Extract the (x, y) coordinate from the center of the cell holding the provided text.  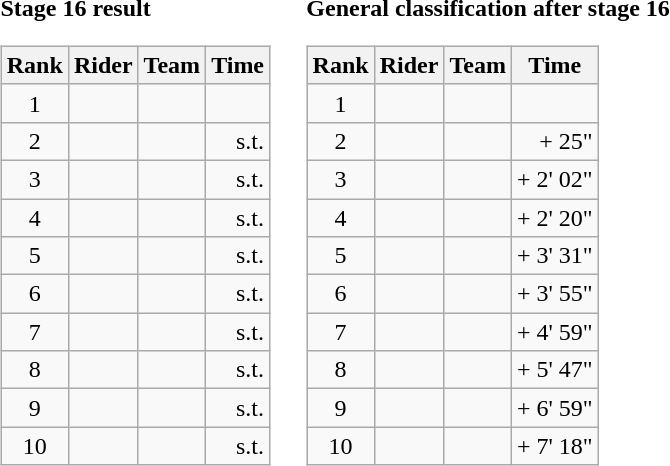
+ 25" (554, 141)
+ 5' 47" (554, 370)
+ 6' 59" (554, 408)
+ 2' 20" (554, 217)
+ 3' 55" (554, 294)
+ 3' 31" (554, 256)
+ 7' 18" (554, 446)
+ 2' 02" (554, 179)
+ 4' 59" (554, 332)
